Locate the cell with the specified text and output its [X, Y] center coordinate. 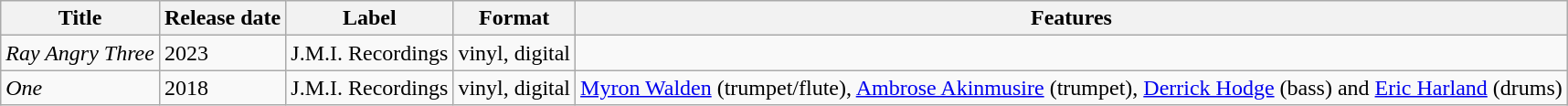
Ray Angry Three [80, 53]
Title [80, 18]
2023 [222, 53]
Features [1072, 18]
Format [514, 18]
Label [369, 18]
2018 [222, 88]
Myron Walden (trumpet/flute), Ambrose Akinmusire (trumpet), Derrick Hodge (bass) and Eric Harland (drums) [1072, 88]
Release date [222, 18]
One [80, 88]
